Return (X, Y) of the center of cell containing provided text 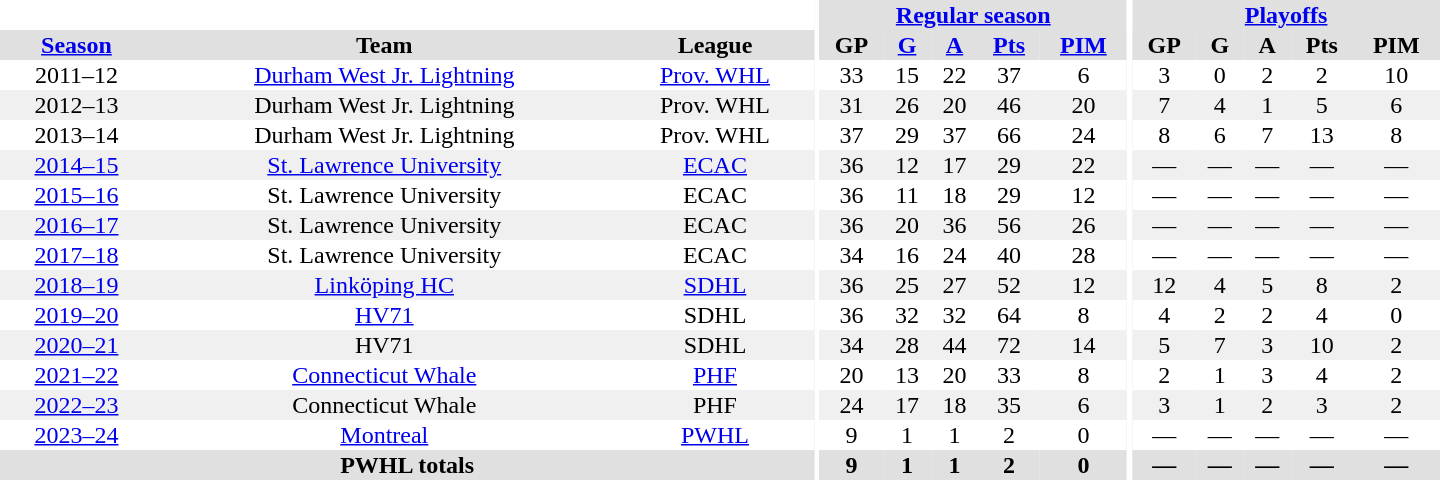
46 (1009, 105)
16 (906, 255)
Regular season (974, 15)
Montreal (384, 435)
56 (1009, 225)
11 (906, 195)
2018–19 (76, 285)
27 (954, 285)
15 (906, 75)
2022–23 (76, 405)
2011–12 (76, 75)
35 (1009, 405)
Team (384, 45)
2012–13 (76, 105)
2014–15 (76, 165)
52 (1009, 285)
2023–24 (76, 435)
2019–20 (76, 315)
2017–18 (76, 255)
64 (1009, 315)
2013–14 (76, 135)
2015–16 (76, 195)
66 (1009, 135)
Linköping HC (384, 285)
72 (1009, 345)
PWHL (716, 435)
25 (906, 285)
Season (76, 45)
Playoffs (1286, 15)
2020–21 (76, 345)
14 (1084, 345)
PWHL totals (407, 465)
40 (1009, 255)
31 (852, 105)
2016–17 (76, 225)
44 (954, 345)
League (716, 45)
2021–22 (76, 375)
